Search for the cell housing the specified text and yield its (x, y) center coordinate. 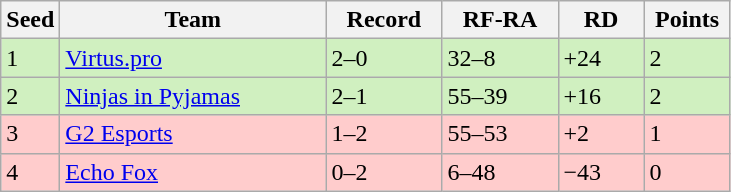
55–39 (500, 96)
55–53 (500, 134)
1–2 (384, 134)
Echo Fox (193, 172)
RD (601, 20)
Record (384, 20)
Points (687, 20)
RF-RA (500, 20)
Virtus.pro (193, 58)
32–8 (500, 58)
−43 (601, 172)
Ninjas in Pyjamas (193, 96)
4 (30, 172)
3 (30, 134)
6–48 (500, 172)
+16 (601, 96)
G2 Esports (193, 134)
+2 (601, 134)
2–1 (384, 96)
Seed (30, 20)
Team (193, 20)
2–0 (384, 58)
+24 (601, 58)
0–2 (384, 172)
0 (687, 172)
